Identify which cell holds the provided text, then report its [x, y] central coordinate. 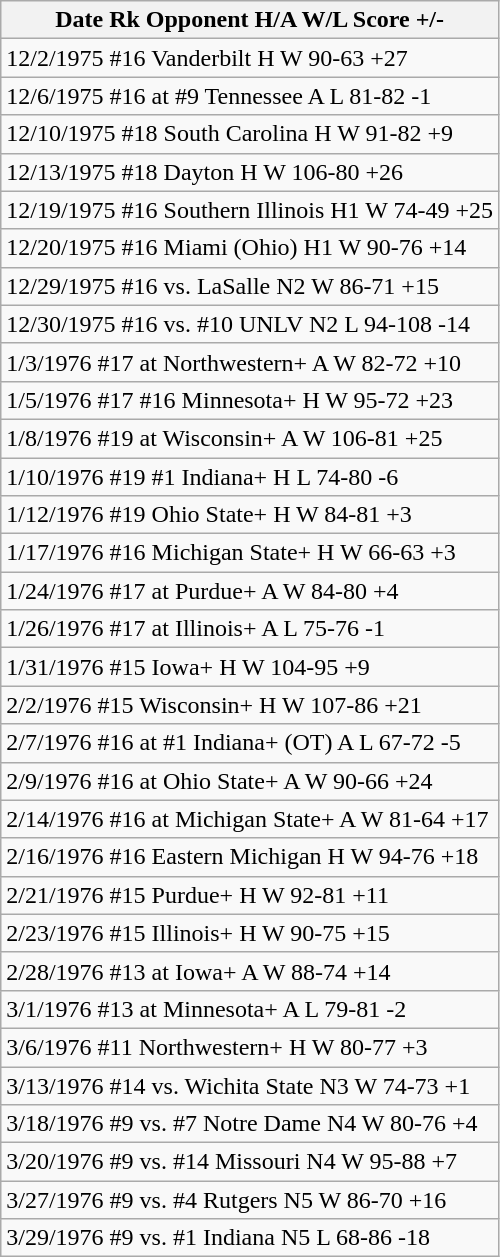
2/21/1976 #15 Purdue+ H W 92-81 +11 [250, 895]
1/12/1976 #19 Ohio State+ H W 84-81 +3 [250, 515]
2/7/1976 #16 at #1 Indiana+ (OT) A L 67-72 -5 [250, 743]
12/30/1975 #16 vs. #10 UNLV N2 L 94-108 -14 [250, 324]
2/16/1976 #16 Eastern Michigan H W 94-76 +18 [250, 857]
2/28/1976 #13 at Iowa+ A W 88-74 +14 [250, 971]
3/13/1976 #14 vs. Wichita State N3 W 74-73 +1 [250, 1085]
1/17/1976 #16 Michigan State+ H W 66-63 +3 [250, 553]
1/26/1976 #17 at Illinois+ A L 75-76 -1 [250, 629]
2/9/1976 #16 at Ohio State+ A W 90-66 +24 [250, 781]
2/14/1976 #16 at Michigan State+ A W 81-64 +17 [250, 819]
12/10/1975 #18 South Carolina H W 91-82 +9 [250, 134]
12/20/1975 #16 Miami (Ohio) H1 W 90-76 +14 [250, 248]
1/31/1976 #15 Iowa+ H W 104-95 +9 [250, 667]
12/29/1975 #16 vs. LaSalle N2 W 86-71 +15 [250, 286]
1/3/1976 #17 at Northwestern+ A W 82-72 +10 [250, 362]
12/19/1975 #16 Southern Illinois H1 W 74-49 +25 [250, 210]
Date Rk Opponent H/A W/L Score +/- [250, 20]
3/18/1976 #9 vs. #7 Notre Dame N4 W 80-76 +4 [250, 1124]
2/23/1976 #15 Illinois+ H W 90-75 +15 [250, 933]
1/5/1976 #17 #16 Minnesota+ H W 95-72 +23 [250, 400]
3/27/1976 #9 vs. #4 Rutgers N5 W 86-70 +16 [250, 1200]
1/8/1976 #19 at Wisconsin+ A W 106-81 +25 [250, 438]
3/20/1976 #9 vs. #14 Missouri N4 W 95-88 +7 [250, 1162]
12/6/1975 #16 at #9 Tennessee A L 81-82 -1 [250, 96]
2/2/1976 #15 Wisconsin+ H W 107-86 +21 [250, 705]
1/24/1976 #17 at Purdue+ A W 84-80 +4 [250, 591]
1/10/1976 #19 #1 Indiana+ H L 74-80 -6 [250, 477]
12/13/1975 #18 Dayton H W 106-80 +26 [250, 172]
3/6/1976 #11 Northwestern+ H W 80-77 +3 [250, 1047]
12/2/1975 #16 Vanderbilt H W 90-63 +27 [250, 58]
3/29/1976 #9 vs. #1 Indiana N5 L 68-86 -18 [250, 1238]
3/1/1976 #13 at Minnesota+ A L 79-81 -2 [250, 1009]
